Scan for the cell matching the given text and deliver its (X, Y) coordinate at center. 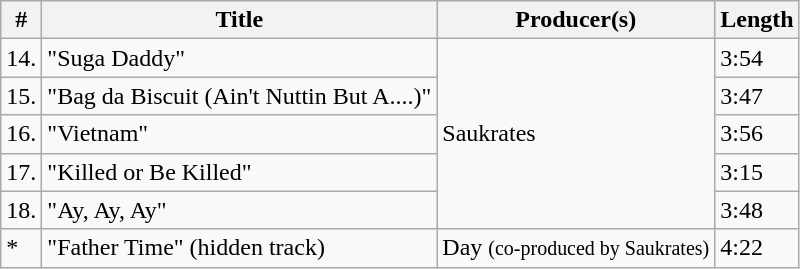
17. (22, 172)
"Suga Daddy" (240, 58)
"Father Time" (hidden track) (240, 248)
15. (22, 96)
14. (22, 58)
Saukrates (576, 134)
Producer(s) (576, 20)
3:54 (757, 58)
4:22 (757, 248)
* (22, 248)
3:56 (757, 134)
# (22, 20)
Day (co-produced by Saukrates) (576, 248)
"Vietnam" (240, 134)
"Bag da Biscuit (Ain't Nuttin But A....)" (240, 96)
3:15 (757, 172)
3:48 (757, 210)
3:47 (757, 96)
"Killed or Be Killed" (240, 172)
Title (240, 20)
16. (22, 134)
Length (757, 20)
"Ay, Ay, Ay" (240, 210)
18. (22, 210)
